Output the (x, y) coordinate of the center of the cell containing the given text.  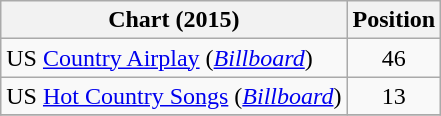
46 (394, 58)
US Country Airplay (Billboard) (174, 58)
Chart (2015) (174, 20)
Position (394, 20)
US Hot Country Songs (Billboard) (174, 96)
13 (394, 96)
